Find where the given text appears and provide that cell's center as (X, Y) coordinate. 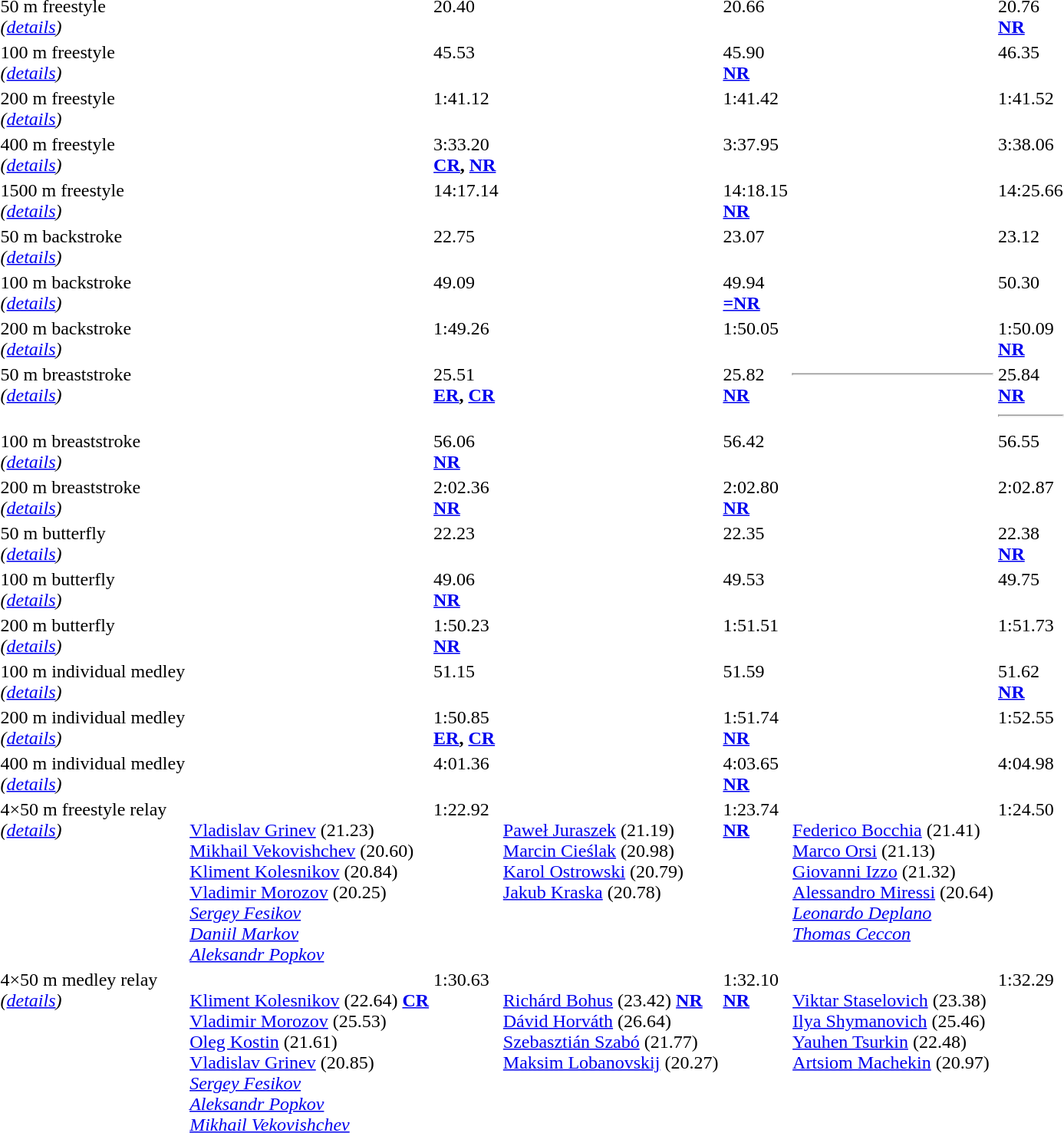
49.94=NR (756, 293)
45.90NR (756, 63)
25.82NR (756, 395)
25.51ER, CR (466, 395)
1:50.05 (756, 339)
1:51.74NR (756, 727)
Federico Bocchia (21.41)Marco Orsi (21.13)Giovanni Izzo (21.32)Alessandro Miressi (20.64)Leonardo DeplanoThomas Ceccon (893, 882)
1:50.85ER, CR (466, 727)
56.06NR (466, 451)
2:02.80NR (756, 497)
45.53 (466, 63)
49.06NR (466, 589)
Vladislav Grinev (21.23)Mikhail Vekovishchev (20.60)Kliment Kolesnikov (20.84)Vladimir Morozov (20.25)Sergey FesikovDaniil MarkovAleksandr Popkov (310, 882)
Paweł Juraszek (21.19)Marcin Cieślak (20.98)Karol Ostrowski (20.79)Jakub Kraska (20.78) (611, 882)
23.07 (756, 247)
14:17.14 (466, 201)
1:51.51 (756, 635)
56.42 (756, 451)
14:18.15NR (756, 201)
1:41.42 (756, 109)
22.75 (466, 247)
49.09 (466, 293)
51.59 (756, 681)
1:41.12 (466, 109)
49.53 (756, 589)
51.15 (466, 681)
1:23.74NR (756, 882)
4:03.65NR (756, 773)
22.35 (756, 543)
3:33.20CR, NR (466, 155)
1:50.23NR (466, 635)
1:22.92 (466, 882)
22.23 (466, 543)
3:37.95 (756, 155)
2:02.36NR (466, 497)
4:01.36 (466, 773)
1:49.26 (466, 339)
